Identify which cell holds the provided text, then report its [x, y] central coordinate. 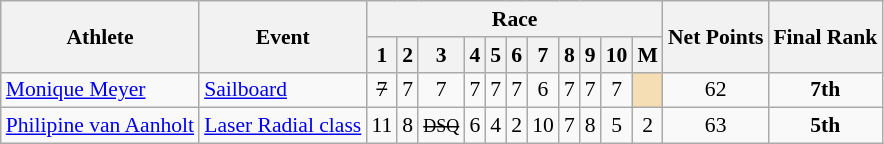
11 [382, 126]
1 [382, 55]
9 [590, 55]
Event [282, 36]
DSQ [441, 126]
3 [441, 55]
62 [716, 90]
Monique Meyer [100, 90]
Race [514, 19]
Final Rank [825, 36]
5th [825, 126]
Net Points [716, 36]
Laser Radial class [282, 126]
Philipine van Aanholt [100, 126]
M [648, 55]
7th [825, 90]
Sailboard [282, 90]
Athlete [100, 36]
63 [716, 126]
